Search for the cell housing the specified text and yield its (X, Y) center coordinate. 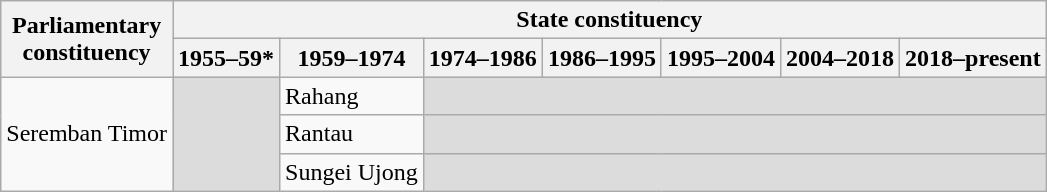
1995–2004 (720, 58)
Rahang (352, 96)
2018–present (974, 58)
1959–1974 (352, 58)
1974–1986 (482, 58)
Rantau (352, 134)
1986–1995 (602, 58)
State constituency (609, 20)
Seremban Timor (87, 134)
Parliamentaryconstituency (87, 39)
Sungei Ujong (352, 172)
2004–2018 (840, 58)
1955–59* (226, 58)
